Determine the [X, Y] coordinate at the center of the cell enclosing the given text.  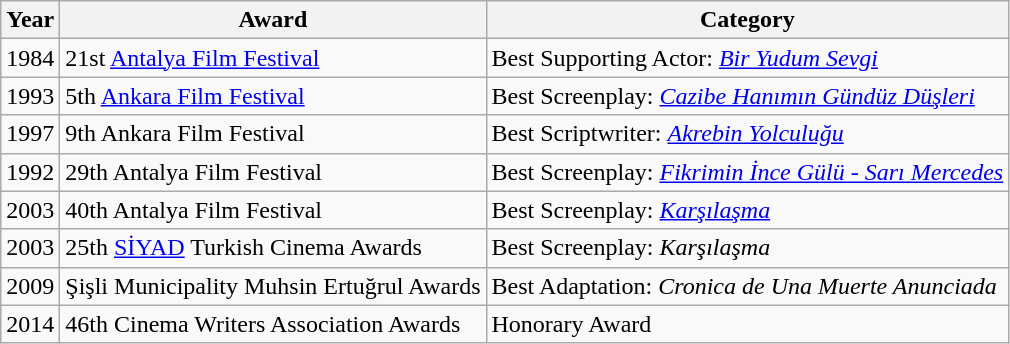
2009 [30, 286]
Best Screenplay: Fikrimin İnce Gülü - Sarı Mercedes [748, 172]
Best Scriptwriter: Akrebin Yolculuğu [748, 134]
1997 [30, 134]
9th Ankara Film Festival [273, 134]
Best Adaptation: Cronica de Una Muerte Anunciada [748, 286]
1992 [30, 172]
40th Antalya Film Festival [273, 210]
Award [273, 20]
1993 [30, 96]
Best Supporting Actor: Bir Yudum Sevgi [748, 58]
Şişli Municipality Muhsin Ertuğrul Awards [273, 286]
25th SİYAD Turkish Cinema Awards [273, 248]
21st Antalya Film Festival [273, 58]
Honorary Award [748, 324]
Year [30, 20]
1984 [30, 58]
Category [748, 20]
2014 [30, 324]
Best Screenplay: Cazibe Hanımın Gündüz Düşleri [748, 96]
29th Antalya Film Festival [273, 172]
5th Ankara Film Festival [273, 96]
46th Cinema Writers Association Awards [273, 324]
